Search for the cell housing the specified text and yield its (x, y) center coordinate. 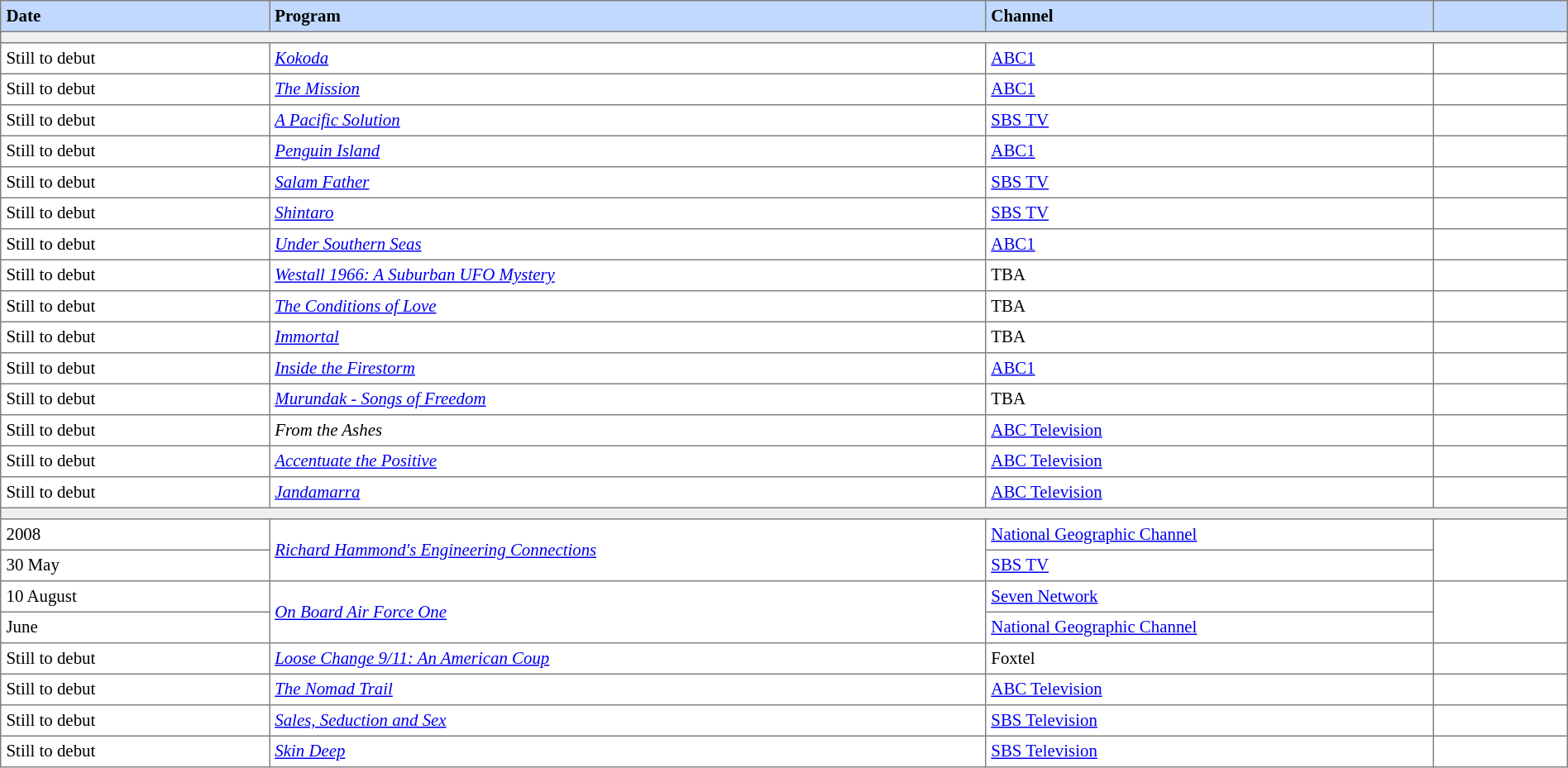
Salam Father (628, 183)
Skin Deep (628, 751)
Inside the Firestorm (628, 369)
Date (136, 17)
Under Southern Seas (628, 245)
On Board Air Force One (628, 612)
Murundak - Songs of Freedom (628, 399)
Sales, Seduction and Sex (628, 721)
2008 (136, 535)
Westall 1966: A Suburban UFO Mystery (628, 275)
June (136, 627)
Kokoda (628, 59)
Foxtel (1209, 659)
Penguin Island (628, 151)
Seven Network (1209, 597)
The Mission (628, 89)
Shintaro (628, 213)
Loose Change 9/11: An American Coup (628, 659)
A Pacific Solution (628, 121)
Program (628, 17)
The Conditions of Love (628, 307)
30 May (136, 565)
10 August (136, 597)
Jandamarra (628, 493)
From the Ashes (628, 431)
Channel (1209, 17)
Immortal (628, 337)
Accentuate the Positive (628, 461)
The Nomad Trail (628, 689)
Richard Hammond's Engineering Connections (628, 551)
